For the text-containing cell, return its midpoint in (X, Y) coordinate format. 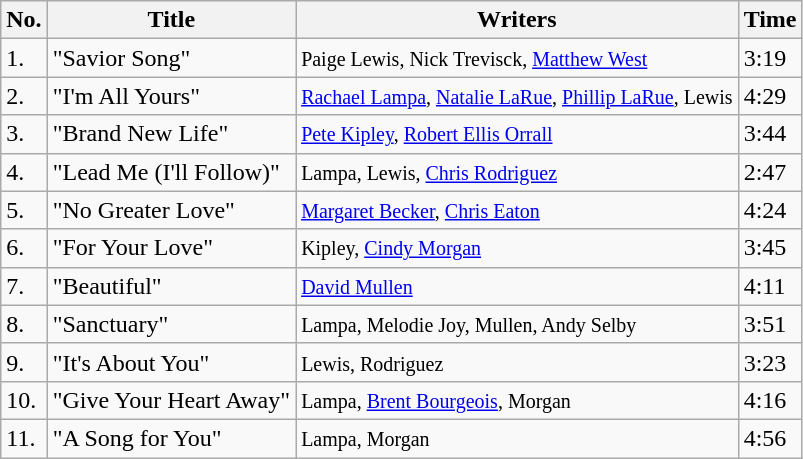
"A Song for You" (171, 438)
6. (24, 248)
Title (171, 20)
Margaret Becker, Chris Eaton (517, 210)
Rachael Lampa, Natalie LaRue, Phillip LaRue, Lewis (517, 96)
7. (24, 286)
Pete Kipley, Robert Ellis Orrall (517, 134)
Time (770, 20)
Paige Lewis, Nick Trevisck, Matthew West (517, 58)
David Mullen (517, 286)
9. (24, 362)
Lampa, Melodie Joy, Mullen, Andy Selby (517, 324)
5. (24, 210)
4:11 (770, 286)
8. (24, 324)
4:24 (770, 210)
3:44 (770, 134)
11. (24, 438)
3:23 (770, 362)
2:47 (770, 172)
Kipley, Cindy Morgan (517, 248)
3:51 (770, 324)
4:29 (770, 96)
3:19 (770, 58)
Lampa, Morgan (517, 438)
4:16 (770, 400)
"Give Your Heart Away" (171, 400)
"Beautiful" (171, 286)
"Sanctuary" (171, 324)
"For Your Love" (171, 248)
4:56 (770, 438)
"It's About You" (171, 362)
10. (24, 400)
"Brand New Life" (171, 134)
No. (24, 20)
"I'm All Yours" (171, 96)
"Savior Song" (171, 58)
Lampa, Brent Bourgeois, Morgan (517, 400)
Lewis, Rodriguez (517, 362)
Lampa, Lewis, Chris Rodriguez (517, 172)
4. (24, 172)
"Lead Me (I'll Follow)" (171, 172)
3:45 (770, 248)
2. (24, 96)
"No Greater Love" (171, 210)
Writers (517, 20)
1. (24, 58)
3. (24, 134)
